Pinpoint the cell where the given text exists, returning its (x, y) midpoint coordinate. 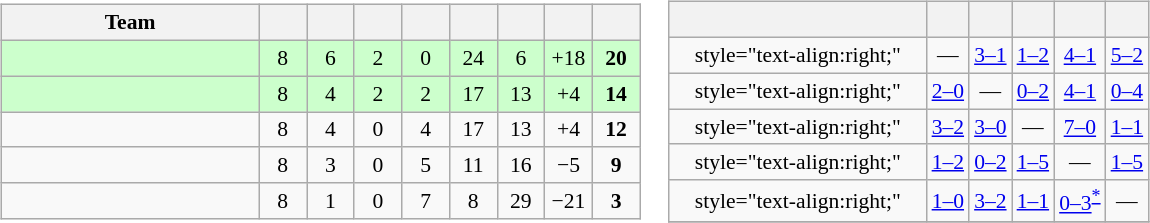
−21 (569, 201)
9 (616, 165)
−5 (569, 165)
16 (521, 165)
3–0 (990, 127)
20 (616, 58)
1 (330, 201)
+18 (569, 58)
5–2 (1128, 55)
7–0 (1080, 127)
12 (616, 130)
14 (616, 94)
11 (473, 165)
3–1 (990, 55)
2–0 (948, 91)
0–3* (1080, 200)
5 (426, 165)
7 (426, 201)
1–0 (948, 200)
29 (521, 201)
0–4 (1128, 91)
Team (130, 23)
24 (473, 58)
